Output the (x, y) coordinate of the center of the cell containing the given text.  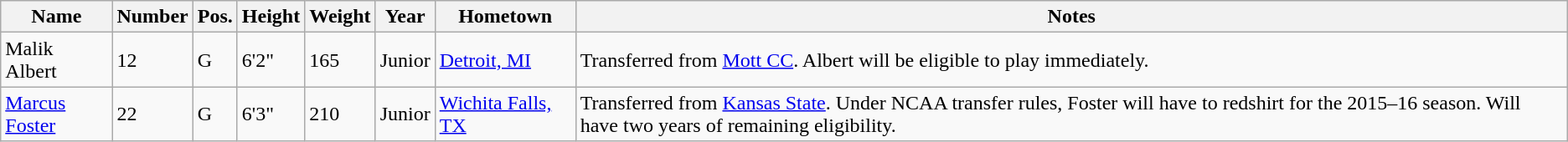
6'3" (271, 114)
Year (405, 17)
22 (152, 114)
210 (340, 114)
Detroit, MI (505, 60)
Transferred from Mott CC. Albert will be eligible to play immediately. (1071, 60)
Malik Albert (57, 60)
Number (152, 17)
Name (57, 17)
Height (271, 17)
12 (152, 60)
Notes (1071, 17)
6'2" (271, 60)
Hometown (505, 17)
Marcus Foster (57, 114)
Wichita Falls, TX (505, 114)
165 (340, 60)
Weight (340, 17)
Pos. (214, 17)
